Extract the [x, y] coordinate from the center of the cell holding the provided text.  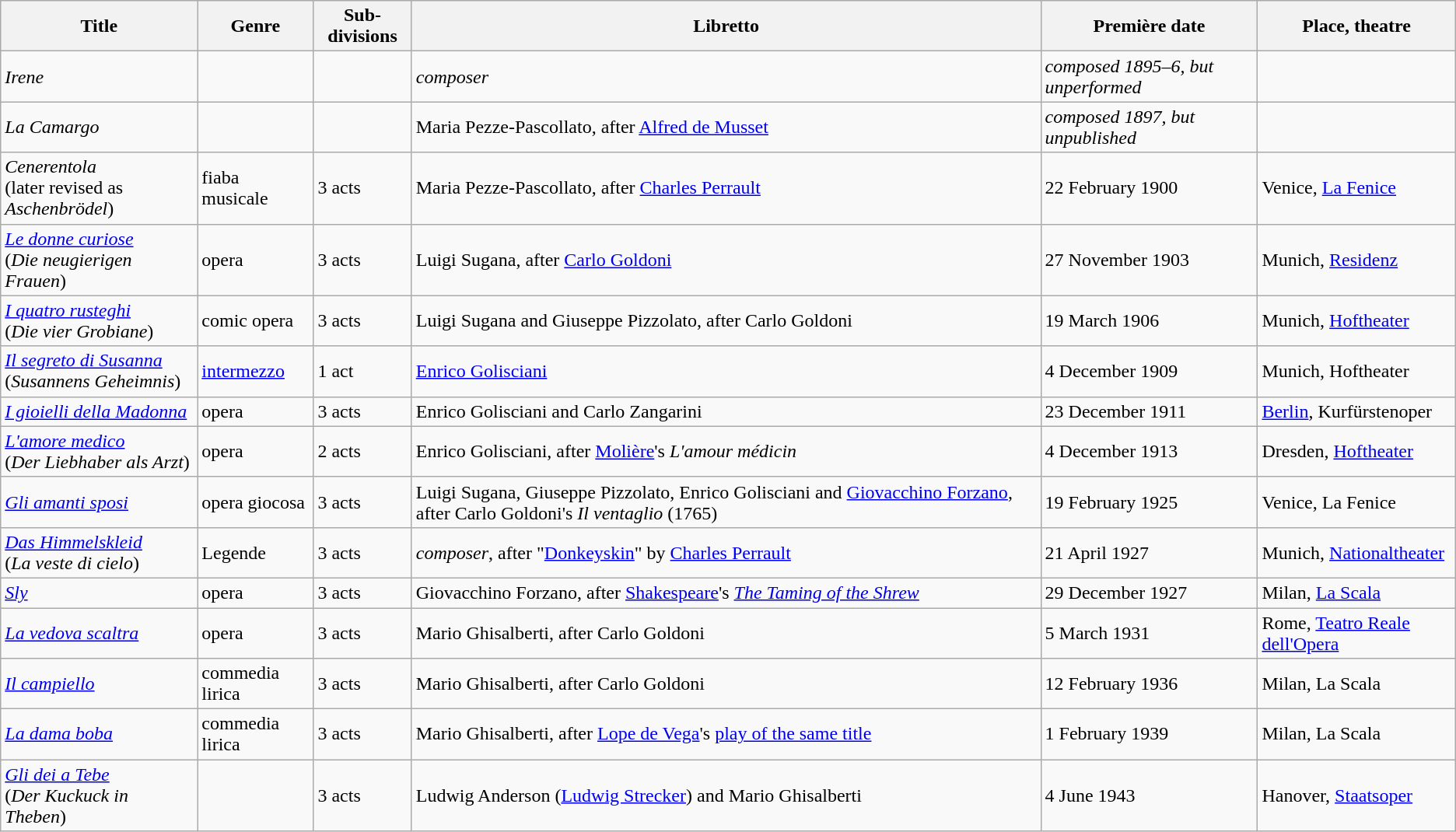
22 February 1900 [1150, 188]
L'amore medico(Der Liebhaber als Arzt) [100, 451]
Munich, Residenz [1356, 260]
Dresden, Hoftheater [1356, 451]
Le donne curiose(Die neugierigen Frauen) [100, 260]
Hanover, Staatsoper [1356, 795]
composed 1895–6, but unperformed [1150, 76]
comic opera [255, 320]
composed 1897, but unpublished [1150, 128]
Enrico Golisciani, after Molière's L'amour médicin [726, 451]
Genre [255, 26]
Luigi Sugana, Giuseppe Pizzolato, Enrico Golisciani and Giovacchino Forzano, after Carlo Goldoni's Il ventaglio (1765) [726, 502]
29 December 1927 [1150, 593]
Ludwig Anderson (Ludwig Strecker) and Mario Ghisalberti [726, 795]
4 December 1909 [1150, 372]
19 February 1925 [1150, 502]
Maria Pezze-Pascollato, after Alfred de Musset [726, 128]
Place, theatre [1356, 26]
Cenerentola(later revised as Aschenbrödel) [100, 188]
Libretto [726, 26]
Berlin, Kurfürstenoper [1356, 411]
Luigi Sugana and Giuseppe Pizzolato, after Carlo Goldoni [726, 320]
Munich, Nationaltheater [1356, 552]
19 March 1906 [1150, 320]
Rome, Teatro Reale dell'Opera [1356, 633]
Mario Ghisalberti, after Lope de Vega's play of the same title [726, 734]
I quatro rusteghi(Die vier Grobiane) [100, 320]
Il campiello [100, 684]
Giovacchino Forzano, after Shakespeare's The Taming of the Shrew [726, 593]
4 June 1943 [1150, 795]
La dama boba [100, 734]
Première date [1150, 26]
23 December 1911 [1150, 411]
1 February 1939 [1150, 734]
21 April 1927 [1150, 552]
1 act [362, 372]
12 February 1936 [1150, 684]
La Camargo [100, 128]
Sly [100, 593]
Luigi Sugana, after Carlo Goldoni [726, 260]
Das Himmelskleid(La veste di cielo) [100, 552]
opera giocosa [255, 502]
Il segreto di Susanna(Susannens Geheimnis) [100, 372]
Enrico Golisciani [726, 372]
I gioielli della Madonna [100, 411]
Enrico Golisciani and Carlo Zangarini [726, 411]
2 acts [362, 451]
Title [100, 26]
Sub­divisions [362, 26]
5 March 1931 [1150, 633]
Legende [255, 552]
Gli amanti sposi [100, 502]
fiaba musicale [255, 188]
composer [726, 76]
4 December 1913 [1150, 451]
composer, after "Donkeyskin" by Charles Perrault [726, 552]
Irene [100, 76]
La vedova scaltra [100, 633]
intermezzo [255, 372]
Maria Pezze-Pascollato, after Charles Perrault [726, 188]
Gli dei a Tebe(Der Kuckuck in Theben) [100, 795]
27 November 1903 [1150, 260]
